Output the (X, Y) coordinate of the center of the cell containing the given text.  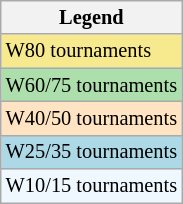
W80 tournaments (92, 51)
Legend (92, 17)
W40/50 tournaments (92, 118)
W25/35 tournaments (92, 152)
W60/75 tournaments (92, 85)
W10/15 tournaments (92, 186)
